Return [x, y] of the center of cell containing provided text 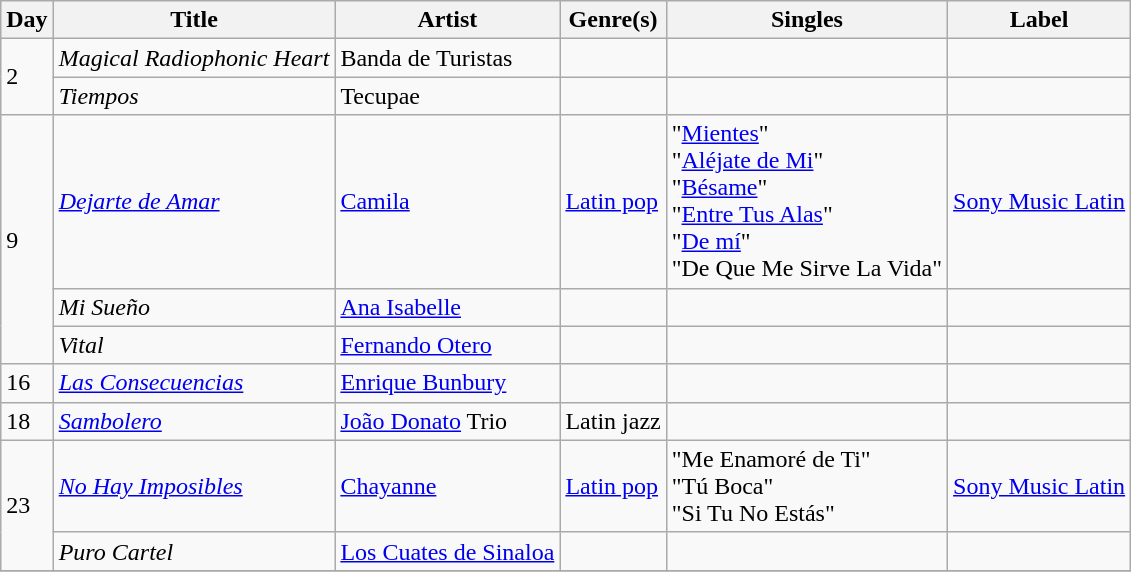
Label [1040, 20]
Chayanne [448, 486]
Magical Radiophonic Heart [194, 58]
23 [27, 505]
No Hay Imposibles [194, 486]
Puro Cartel [194, 551]
Mi Sueño [194, 307]
Enrique Bunbury [448, 383]
18 [27, 421]
Singles [806, 20]
Los Cuates de Sinaloa [448, 551]
Latin jazz [613, 421]
Sambolero [194, 421]
Genre(s) [613, 20]
João Donato Trio [448, 421]
2 [27, 77]
Day [27, 20]
"Mientes""Aléjate de Mi""Bésame""Entre Tus Alas""De mí""De Que Me Sirve La Vida" [806, 202]
"Me Enamoré de Ti""Tú Boca""Si Tu No Estás" [806, 486]
16 [27, 383]
9 [27, 240]
Tecupae [448, 96]
Banda de Turistas [448, 58]
Ana Isabelle [448, 307]
Camila [448, 202]
Vital [194, 345]
Dejarte de Amar [194, 202]
Tiempos [194, 96]
Fernando Otero [448, 345]
Artist [448, 20]
Title [194, 20]
Las Consecuencias [194, 383]
